Locate the cell with the specified text and output its [X, Y] center coordinate. 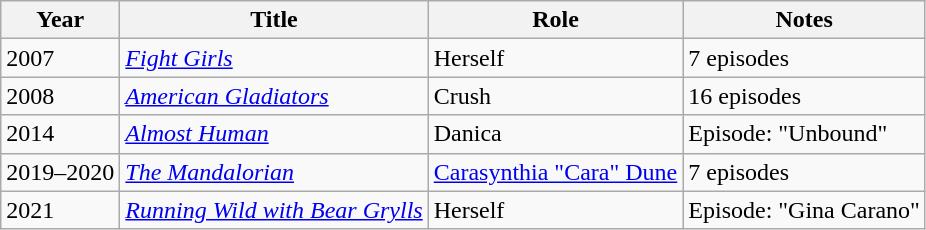
Episode: "Unbound" [804, 134]
Carasynthia "Cara" Dune [556, 172]
American Gladiators [274, 96]
Notes [804, 20]
16 episodes [804, 96]
Title [274, 20]
Running Wild with Bear Grylls [274, 210]
Year [60, 20]
Crush [556, 96]
2007 [60, 58]
Fight Girls [274, 58]
Role [556, 20]
The Mandalorian [274, 172]
2021 [60, 210]
2014 [60, 134]
Almost Human [274, 134]
Danica [556, 134]
Episode: "Gina Carano" [804, 210]
2008 [60, 96]
2019–2020 [60, 172]
